Extract the (x, y) coordinate from the center of the cell holding the provided text.  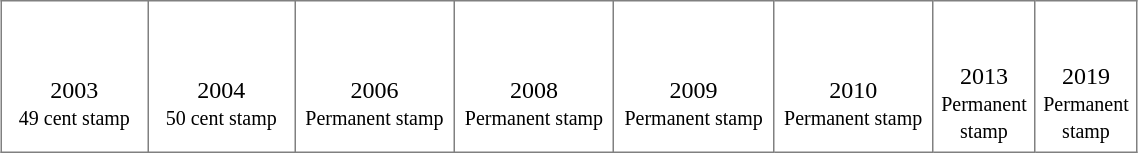
2009Permanent stamp (694, 77)
2019Permanent stamp (1086, 77)
2008Permanent stamp (534, 77)
200450 cent stamp (222, 77)
2013Permanent stamp (984, 77)
200349 cent stamp (74, 77)
2006Permanent stamp (375, 77)
2010Permanent stamp (853, 77)
